Extract the (x, y) coordinate from the center of the cell holding the provided text.  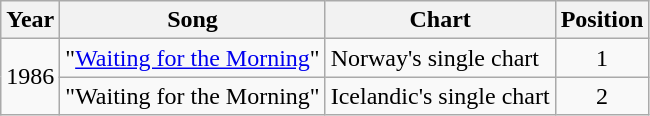
1 (602, 58)
Year (30, 20)
Icelandic's single chart (440, 96)
2 (602, 96)
1986 (30, 77)
Song (192, 20)
Chart (440, 20)
Norway's single chart (440, 58)
Position (602, 20)
